Output the (X, Y) coordinate of the center of the cell containing the given text.  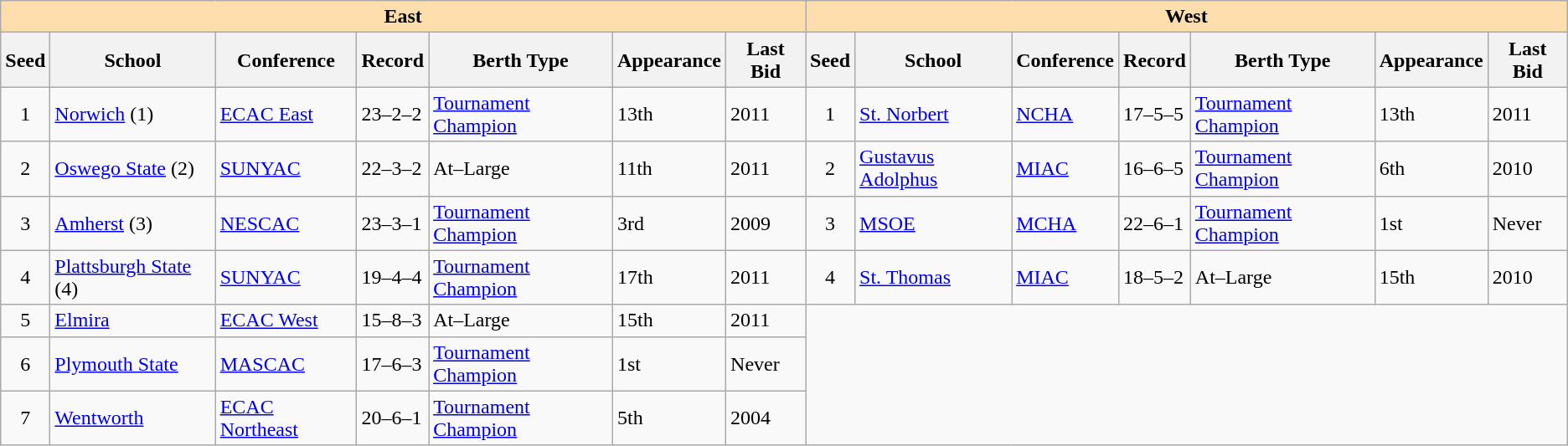
ECAC East (286, 114)
11th (668, 169)
20–6–1 (393, 418)
MCHA (1065, 223)
Gustavus Adolphus (933, 169)
MASCAC (286, 363)
22–3–2 (393, 169)
15–8–3 (393, 320)
5th (668, 418)
ECAC Northeast (286, 418)
17–6–3 (393, 363)
Amherst (3) (132, 223)
23–3–1 (393, 223)
West (1187, 17)
Plymouth State (132, 363)
19–4–4 (393, 278)
2004 (766, 418)
Plattsburgh State (4) (132, 278)
5 (25, 320)
23–2–2 (393, 114)
St. Norbert (933, 114)
7 (25, 418)
Norwich (1) (132, 114)
Wentworth (132, 418)
NESCAC (286, 223)
6 (25, 363)
6th (1431, 169)
3rd (668, 223)
NCHA (1065, 114)
22–6–1 (1155, 223)
17th (668, 278)
2009 (766, 223)
MSOE (933, 223)
Elmira (132, 320)
Oswego State (2) (132, 169)
18–5–2 (1155, 278)
17–5–5 (1155, 114)
ECAC West (286, 320)
16–6–5 (1155, 169)
East (404, 17)
St. Thomas (933, 278)
